Identify which cell holds the provided text, then report its [X, Y] central coordinate. 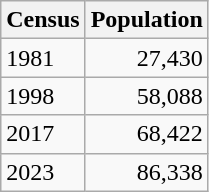
Census [43, 20]
2017 [43, 134]
68,422 [146, 134]
58,088 [146, 96]
27,430 [146, 58]
1981 [43, 58]
1998 [43, 96]
86,338 [146, 172]
Population [146, 20]
2023 [43, 172]
